For the text-containing cell, return its midpoint in (X, Y) coordinate format. 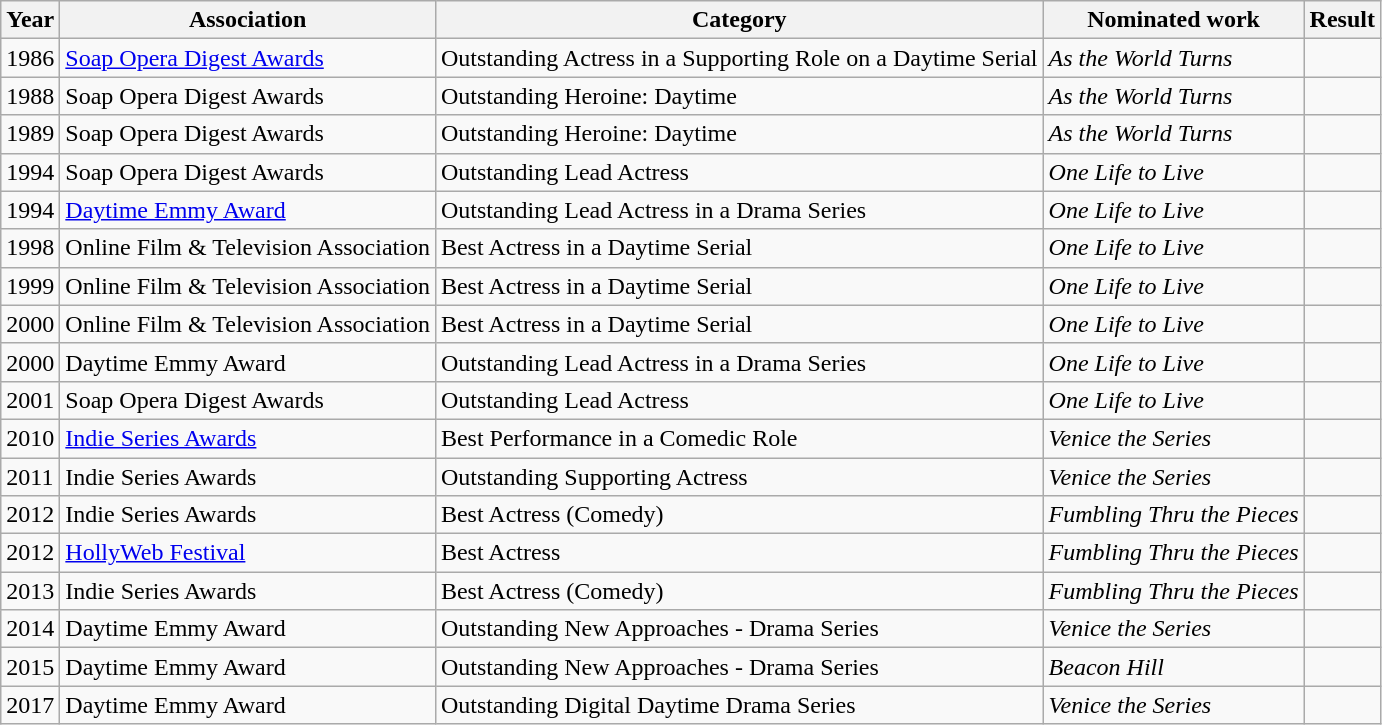
2011 (30, 477)
1999 (30, 286)
Beacon Hill (1174, 667)
Outstanding Supporting Actress (739, 477)
Best Actress (739, 553)
2017 (30, 705)
Year (30, 20)
1998 (30, 248)
1988 (30, 96)
Result (1342, 20)
HollyWeb Festival (248, 553)
2015 (30, 667)
1989 (30, 134)
Outstanding Digital Daytime Drama Series (739, 705)
2001 (30, 400)
Association (248, 20)
Best Performance in a Comedic Role (739, 438)
Category (739, 20)
Outstanding Actress in a Supporting Role on a Daytime Serial (739, 58)
Nominated work (1174, 20)
2010 (30, 438)
2014 (30, 629)
2013 (30, 591)
1986 (30, 58)
